Provide the [X, Y] coordinate of the cell's center where the given text is located.  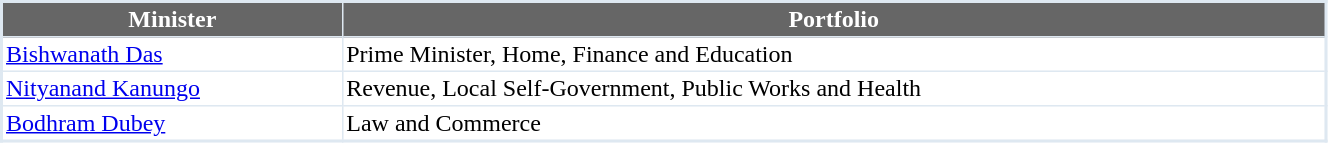
Revenue, Local Self-Government, Public Works and Health [834, 88]
Prime Minister, Home, Finance and Education [834, 54]
Bishwanath Das [172, 54]
Portfolio [834, 20]
Minister [172, 20]
Nityanand Kanungo [172, 88]
Bodhram Dubey [172, 124]
Law and Commerce [834, 124]
